Identify which cell holds the provided text, then report its (X, Y) central coordinate. 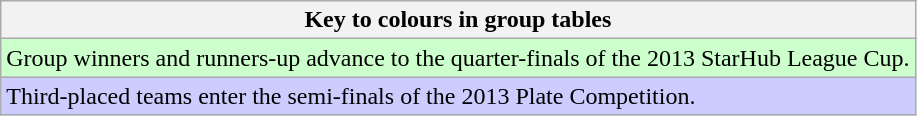
Third-placed teams enter the semi-finals of the 2013 Plate Competition. (458, 96)
Key to colours in group tables (458, 20)
Group winners and runners-up advance to the quarter-finals of the 2013 StarHub League Cup. (458, 58)
